Search for the cell housing the specified text and yield its [x, y] center coordinate. 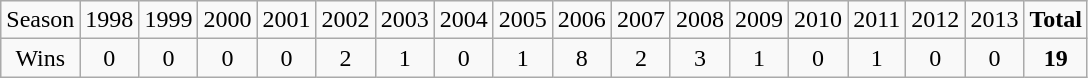
1999 [168, 20]
2005 [522, 20]
19 [1056, 58]
2001 [286, 20]
Season [40, 20]
2006 [582, 20]
2000 [228, 20]
2011 [877, 20]
8 [582, 58]
Total [1056, 20]
2002 [346, 20]
Wins [40, 58]
2012 [936, 20]
2003 [404, 20]
2007 [640, 20]
2009 [758, 20]
2004 [464, 20]
3 [700, 58]
2013 [994, 20]
1998 [110, 20]
2010 [818, 20]
2008 [700, 20]
